Find where the given text appears and provide that cell's center as [X, Y] coordinate. 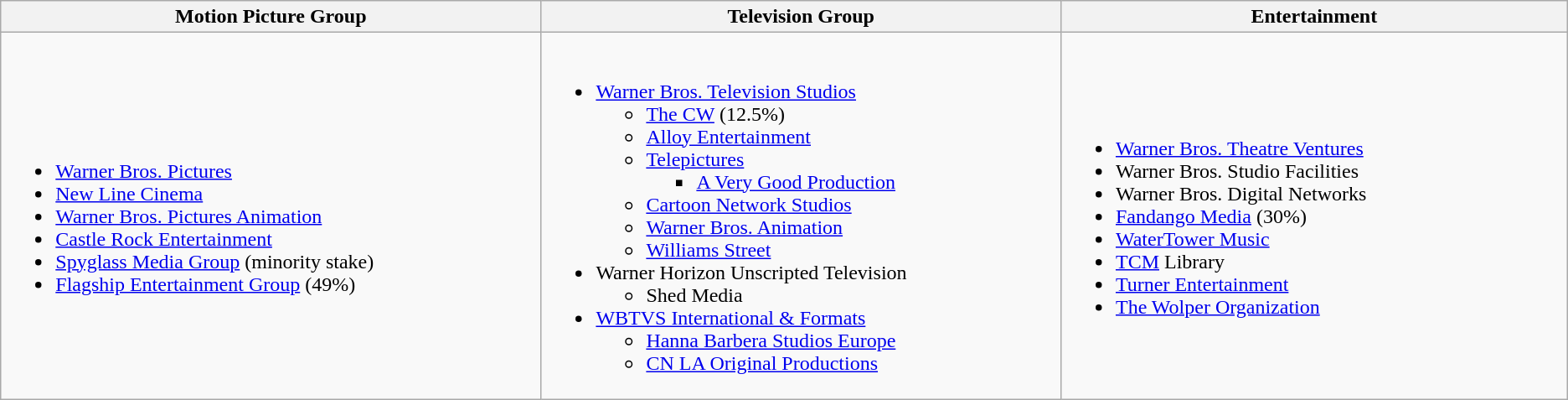
Television Group [801, 17]
Motion Picture Group [271, 17]
Entertainment [1313, 17]
